Scan for the cell matching the given text and deliver its [X, Y] coordinate at center. 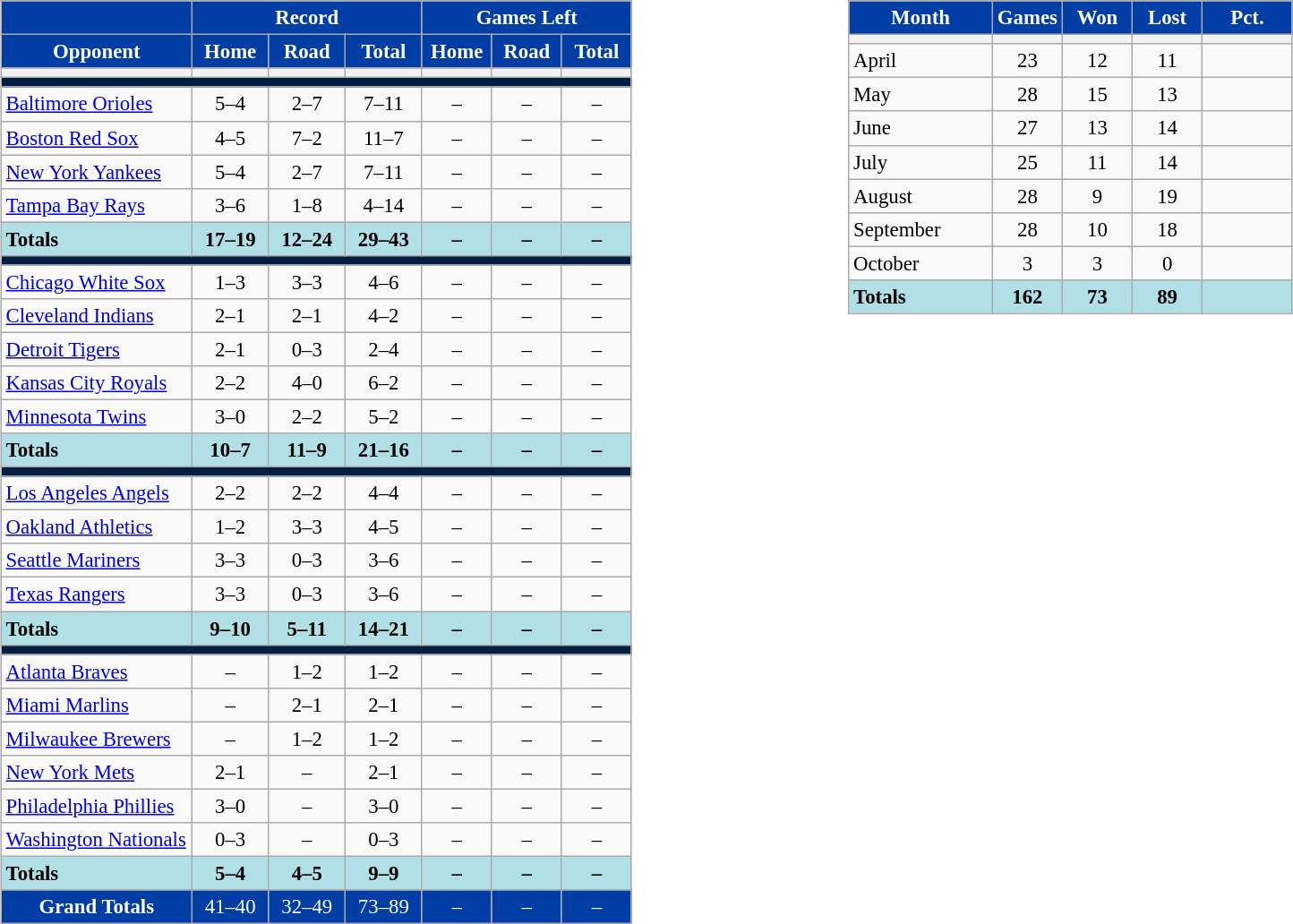
Los Angeles Angels [97, 493]
Month [921, 18]
12 [1097, 61]
12–24 [307, 239]
19 [1168, 196]
Philadelphia Phillies [97, 806]
Cleveland Indians [97, 316]
29–43 [384, 239]
23 [1027, 61]
Texas Rangers [97, 595]
1–8 [307, 205]
5–2 [384, 416]
4–4 [384, 493]
6–2 [384, 383]
9 [1097, 196]
14–21 [384, 628]
Opponent [97, 52]
New York Mets [97, 772]
Chicago White Sox [97, 282]
18 [1168, 229]
17–19 [230, 239]
Pct. [1248, 18]
5–11 [307, 628]
Atlanta Braves [97, 672]
73 [1097, 296]
Tampa Bay Rays [97, 205]
27 [1027, 128]
Seattle Mariners [97, 560]
Lost [1168, 18]
Record [306, 18]
May [921, 95]
11–9 [307, 450]
June [921, 128]
Detroit Tigers [97, 349]
11–7 [384, 138]
32–49 [307, 907]
10–7 [230, 450]
October [921, 263]
New York Yankees [97, 172]
1–3 [230, 282]
4–6 [384, 282]
Baltimore Orioles [97, 104]
21–16 [384, 450]
15 [1097, 95]
Miami Marlins [97, 705]
September [921, 229]
Won [1097, 18]
4–14 [384, 205]
Washington Nationals [97, 840]
Games [1027, 18]
4–0 [307, 383]
162 [1027, 296]
89 [1168, 296]
Oakland Athletics [97, 527]
Kansas City Royals [97, 383]
Games Left [527, 18]
73–89 [384, 907]
9–10 [230, 628]
10 [1097, 229]
25 [1027, 162]
August [921, 196]
Boston Red Sox [97, 138]
July [921, 162]
4–2 [384, 316]
Minnesota Twins [97, 416]
Grand Totals [97, 907]
April [921, 61]
0 [1168, 263]
2–4 [384, 349]
9–9 [384, 873]
7–2 [307, 138]
41–40 [230, 907]
Milwaukee Brewers [97, 739]
